Capture the cell that displays the provided text and extract its (x, y) central coordinate. 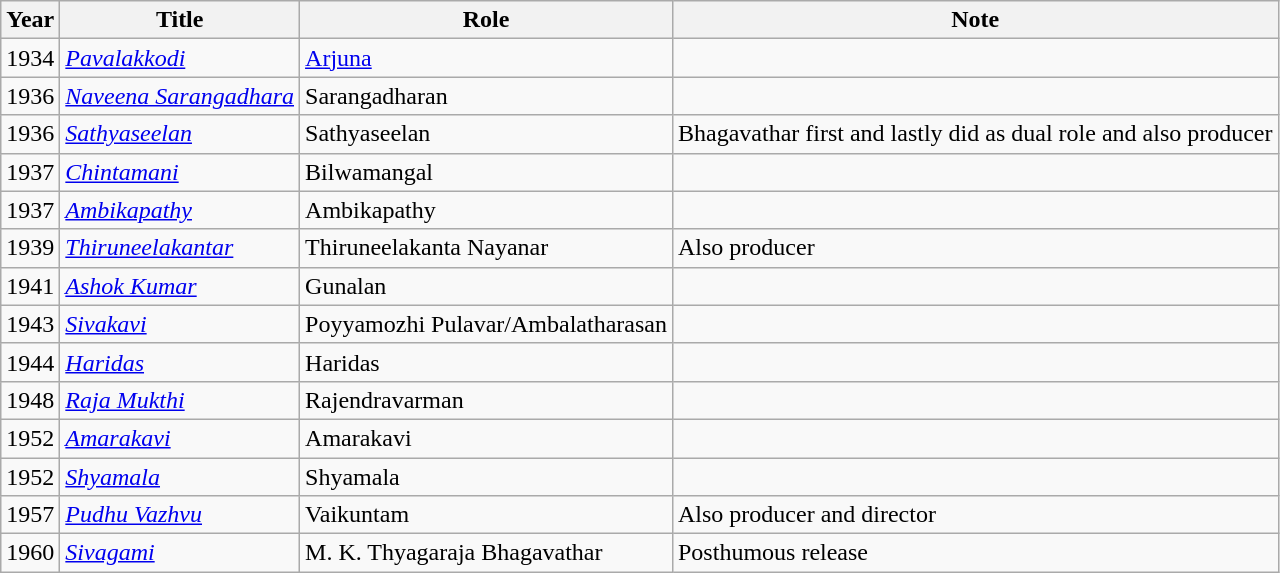
1957 (30, 515)
1944 (30, 362)
Thiruneelakantar (180, 248)
Bhagavathar first and lastly did as dual role and also producer (975, 134)
Poyyamozhi Pulavar/Ambalatharasan (486, 324)
Also producer and director (975, 515)
Sivagami (180, 553)
Role (486, 20)
Year (30, 20)
Chintamani (180, 172)
Posthumous release (975, 553)
Arjuna (486, 58)
Vaikuntam (486, 515)
Title (180, 20)
1941 (30, 286)
1934 (30, 58)
1943 (30, 324)
Also producer (975, 248)
Pavalakkodi (180, 58)
1939 (30, 248)
Pudhu Vazhvu (180, 515)
Thiruneelakanta Nayanar (486, 248)
1948 (30, 400)
Ashok Kumar (180, 286)
1960 (30, 553)
Raja Mukthi (180, 400)
Sarangadharan (486, 96)
Naveena Sarangadhara (180, 96)
Gunalan (486, 286)
Sivakavi (180, 324)
Note (975, 20)
M. K. Thyagaraja Bhagavathar (486, 553)
Rajendravarman (486, 400)
Bilwamangal (486, 172)
